Locate the cell with the specified text and output its (x, y) center coordinate. 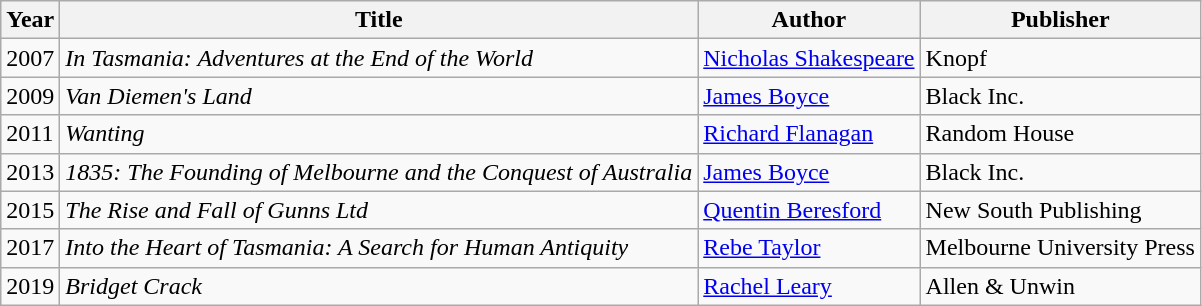
Random House (1060, 134)
Bridget Crack (379, 286)
Rachel Leary (809, 286)
Nicholas Shakespeare (809, 58)
Wanting (379, 134)
Title (379, 20)
Rebe Taylor (809, 248)
Quentin Beresford (809, 210)
2011 (30, 134)
2009 (30, 96)
Melbourne University Press (1060, 248)
Publisher (1060, 20)
Allen & Unwin (1060, 286)
Knopf (1060, 58)
Year (30, 20)
In Tasmania: Adventures at the End of the World (379, 58)
The Rise and Fall of Gunns Ltd (379, 210)
New South Publishing (1060, 210)
2019 (30, 286)
Into the Heart of Tasmania: A Search for Human Antiquity (379, 248)
Van Diemen's Land (379, 96)
2007 (30, 58)
2015 (30, 210)
2017 (30, 248)
2013 (30, 172)
1835: The Founding of Melbourne and the Conquest of Australia (379, 172)
Richard Flanagan (809, 134)
Author (809, 20)
